Find where the given text appears and provide that cell's center as (x, y) coordinate. 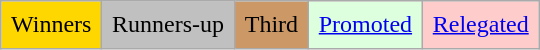
Runners-up (168, 25)
Relegated (480, 25)
Third (271, 25)
Winners (52, 25)
Promoted (365, 25)
